For the text-containing cell, return its midpoint in [X, Y] coordinate format. 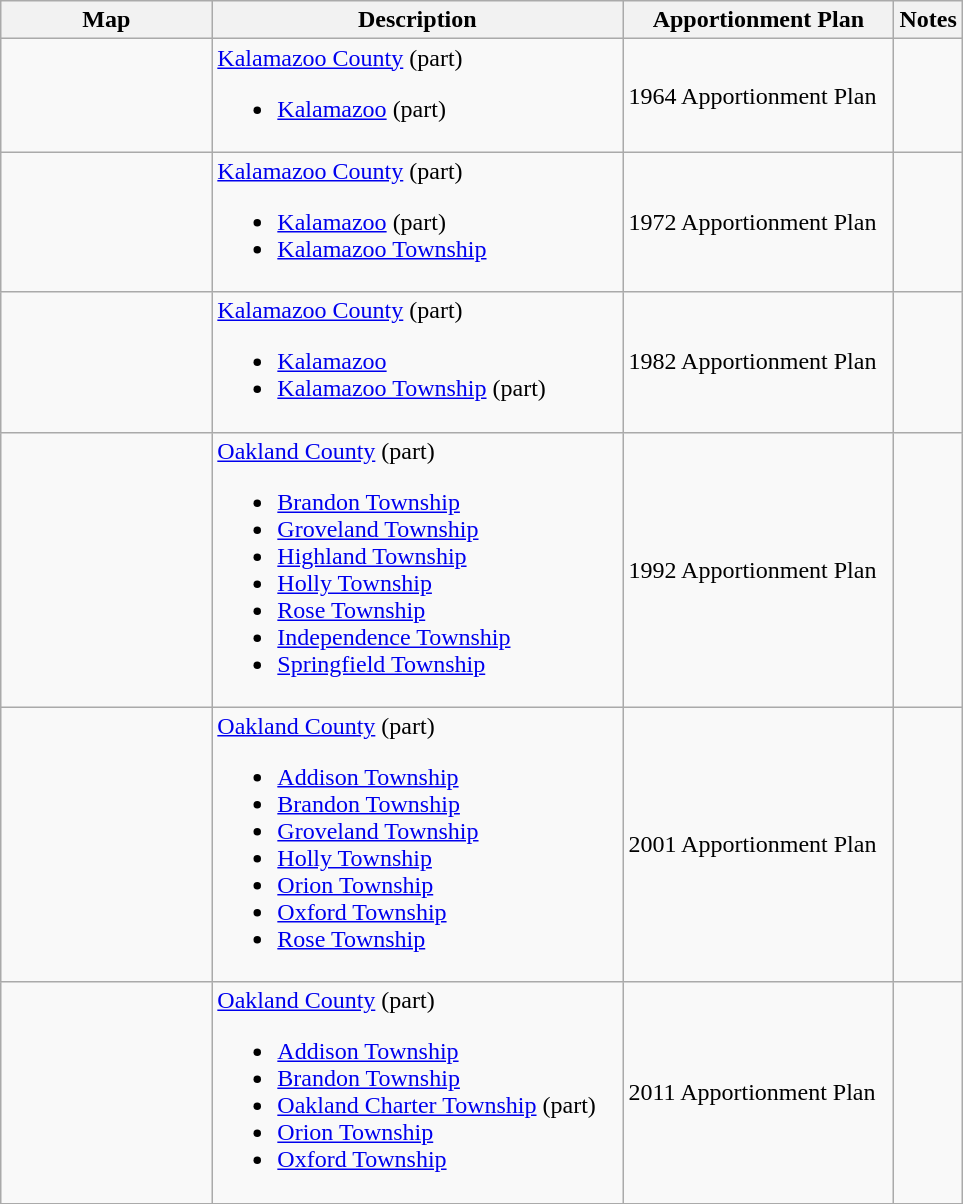
Kalamazoo County (part)Kalamazoo (part) [418, 96]
1982 Apportionment Plan [758, 362]
Kalamazoo County (part)KalamazooKalamazoo Township (part) [418, 362]
Oakland County (part)Brandon TownshipGroveland TownshipHighland TownshipHolly TownshipRose TownshipIndependence TownshipSpringfield Township [418, 570]
2011 Apportionment Plan [758, 1092]
1972 Apportionment Plan [758, 222]
Apportionment Plan [758, 20]
Kalamazoo County (part)Kalamazoo (part)Kalamazoo Township [418, 222]
Oakland County (part)Addison TownshipBrandon TownshipGroveland TownshipHolly TownshipOrion TownshipOxford TownshipRose Township [418, 844]
Notes [928, 20]
1964 Apportionment Plan [758, 96]
Description [418, 20]
2001 Apportionment Plan [758, 844]
Oakland County (part)Addison TownshipBrandon TownshipOakland Charter Township (part)Orion TownshipOxford Township [418, 1092]
Map [106, 20]
1992 Apportionment Plan [758, 570]
